From the cell containing the given text, extract its center point as [X, Y] coordinate. 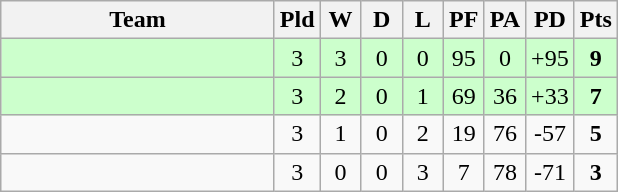
9 [596, 58]
-71 [550, 172]
76 [504, 134]
36 [504, 96]
D [382, 20]
Pts [596, 20]
95 [464, 58]
-57 [550, 134]
PD [550, 20]
+33 [550, 96]
L [422, 20]
5 [596, 134]
PA [504, 20]
W [340, 20]
19 [464, 134]
Team [138, 20]
Pld [297, 20]
69 [464, 96]
+95 [550, 58]
PF [464, 20]
78 [504, 172]
